Provide the (X, Y) coordinate of the cell's center where the given text is located.  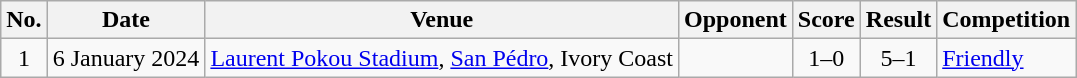
5–1 (898, 58)
Opponent (736, 20)
Score (826, 20)
6 January 2024 (126, 58)
No. (24, 20)
Venue (442, 20)
Laurent Pokou Stadium, San Pédro, Ivory Coast (442, 58)
Result (898, 20)
Date (126, 20)
Competition (1006, 20)
1–0 (826, 58)
Friendly (1006, 58)
1 (24, 58)
